Extract the [X, Y] coordinate from the center of the cell holding the provided text.  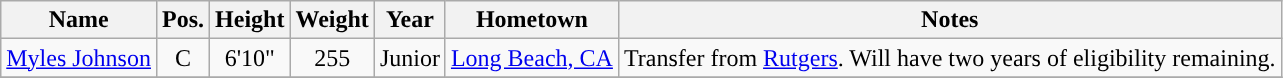
Notes [950, 20]
C [182, 58]
Long Beach, CA [532, 58]
Pos. [182, 20]
Myles Johnson [79, 58]
6'10" [250, 58]
Height [250, 20]
Year [410, 20]
Name [79, 20]
Hometown [532, 20]
255 [332, 58]
Weight [332, 20]
Transfer from Rutgers. Will have two years of eligibility remaining. [950, 58]
Junior [410, 58]
